From the cell containing the given text, extract its center point as [x, y] coordinate. 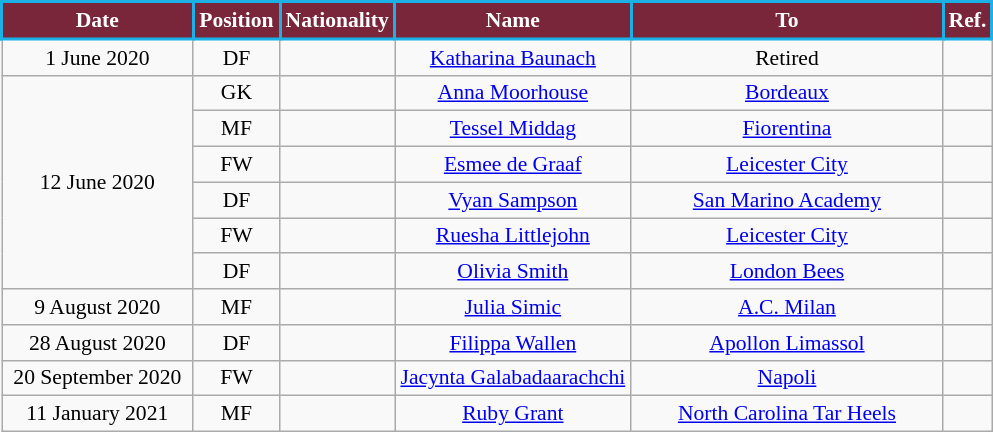
Nationality [338, 20]
Position [236, 20]
Fiorentina [787, 129]
London Bees [787, 272]
Anna Moorhouse [514, 93]
Tessel Middag [514, 129]
20 September 2020 [98, 378]
11 January 2021 [98, 414]
9 August 2020 [98, 307]
Julia Simic [514, 307]
To [787, 20]
Name [514, 20]
San Marino Academy [787, 200]
Katharina Baunach [514, 57]
Bordeaux [787, 93]
28 August 2020 [98, 343]
GK [236, 93]
Retired [787, 57]
A.C. Milan [787, 307]
North Carolina Tar Heels [787, 414]
Napoli [787, 378]
Ruby Grant [514, 414]
Filippa Wallen [514, 343]
Date [98, 20]
Olivia Smith [514, 272]
Ruesha Littlejohn [514, 236]
12 June 2020 [98, 182]
Ref. [968, 20]
Apollon Limassol [787, 343]
Vyan Sampson [514, 200]
1 June 2020 [98, 57]
Jacynta Galabadaarachchi [514, 378]
Esmee de Graaf [514, 165]
